From the cell containing the given text, extract its center point as (X, Y) coordinate. 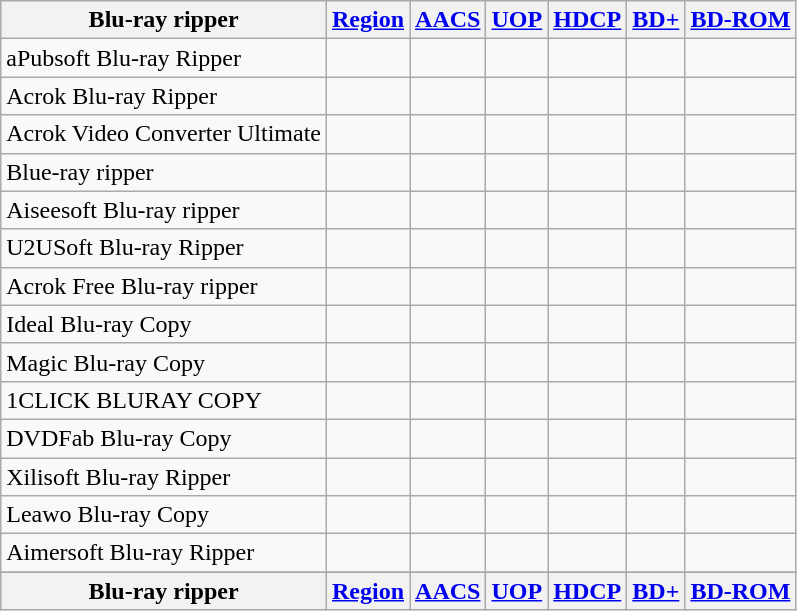
Ideal Blu-ray Copy (164, 324)
Acrok Free Blu-ray ripper (164, 286)
Acrok Blu-ray Ripper (164, 96)
aPubsoft Blu-ray Ripper (164, 58)
Leawo Blu-ray Copy (164, 515)
DVDFab Blu-ray Copy (164, 438)
Aimersoft Blu-ray Ripper (164, 553)
Xilisoft Blu-ray Ripper (164, 477)
U2USoft Blu-ray Ripper (164, 248)
Acrok Video Converter Ultimate (164, 134)
1CLICK BLURAY COPY (164, 400)
Magic Blu-ray Copy (164, 362)
Aiseesoft Blu-ray ripper (164, 210)
Blue-ray ripper (164, 172)
